Return the (x, y) coordinate for the center point of the cell that contains the specified text.  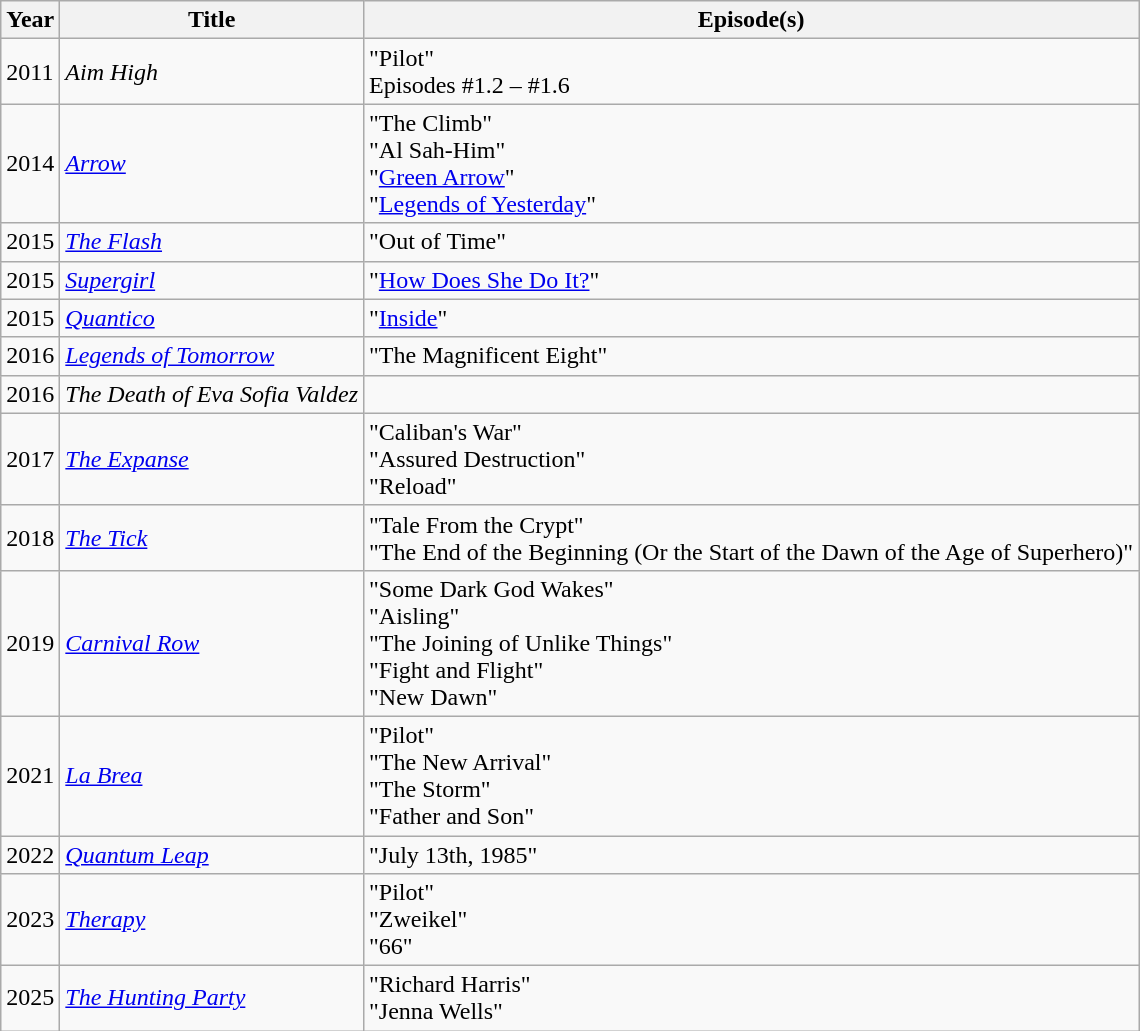
"Pilot""The New Arrival" "The Storm""Father and Son" (752, 776)
La Brea (212, 776)
"Pilot""Zweikel""66" (752, 920)
2019 (30, 643)
Arrow (212, 164)
2018 (30, 538)
"How Does She Do It?" (752, 280)
"The Climb""Al Sah-Him""Green Arrow""Legends of Yesterday" (752, 164)
Supergirl (212, 280)
Quantum Leap (212, 855)
"Richard Harris""Jenna Wells" (752, 998)
"Inside" (752, 318)
2025 (30, 998)
"The Magnificent Eight" (752, 356)
"Tale From the Crypt""The End of the Beginning (Or the Start of the Dawn of the Age of Superhero)" (752, 538)
The Death of Eva Sofia Valdez (212, 394)
Episode(s) (752, 20)
2021 (30, 776)
Carnival Row (212, 643)
"Caliban's War""Assured Destruction""Reload" (752, 459)
2011 (30, 72)
The Flash (212, 242)
Year (30, 20)
2017 (30, 459)
2014 (30, 164)
"July 13th, 1985" (752, 855)
Therapy (212, 920)
"Some Dark God Wakes""Aisling""The Joining of Unlike Things""Fight and Flight""New Dawn" (752, 643)
The Tick (212, 538)
Legends of Tomorrow (212, 356)
Quantico (212, 318)
"Pilot"Episodes #1.2 – #1.6 (752, 72)
2023 (30, 920)
"Out of Time" (752, 242)
2022 (30, 855)
The Expanse (212, 459)
Aim High (212, 72)
Title (212, 20)
The Hunting Party (212, 998)
